Provide the [X, Y] coordinate of the cell's center where the given text is located.  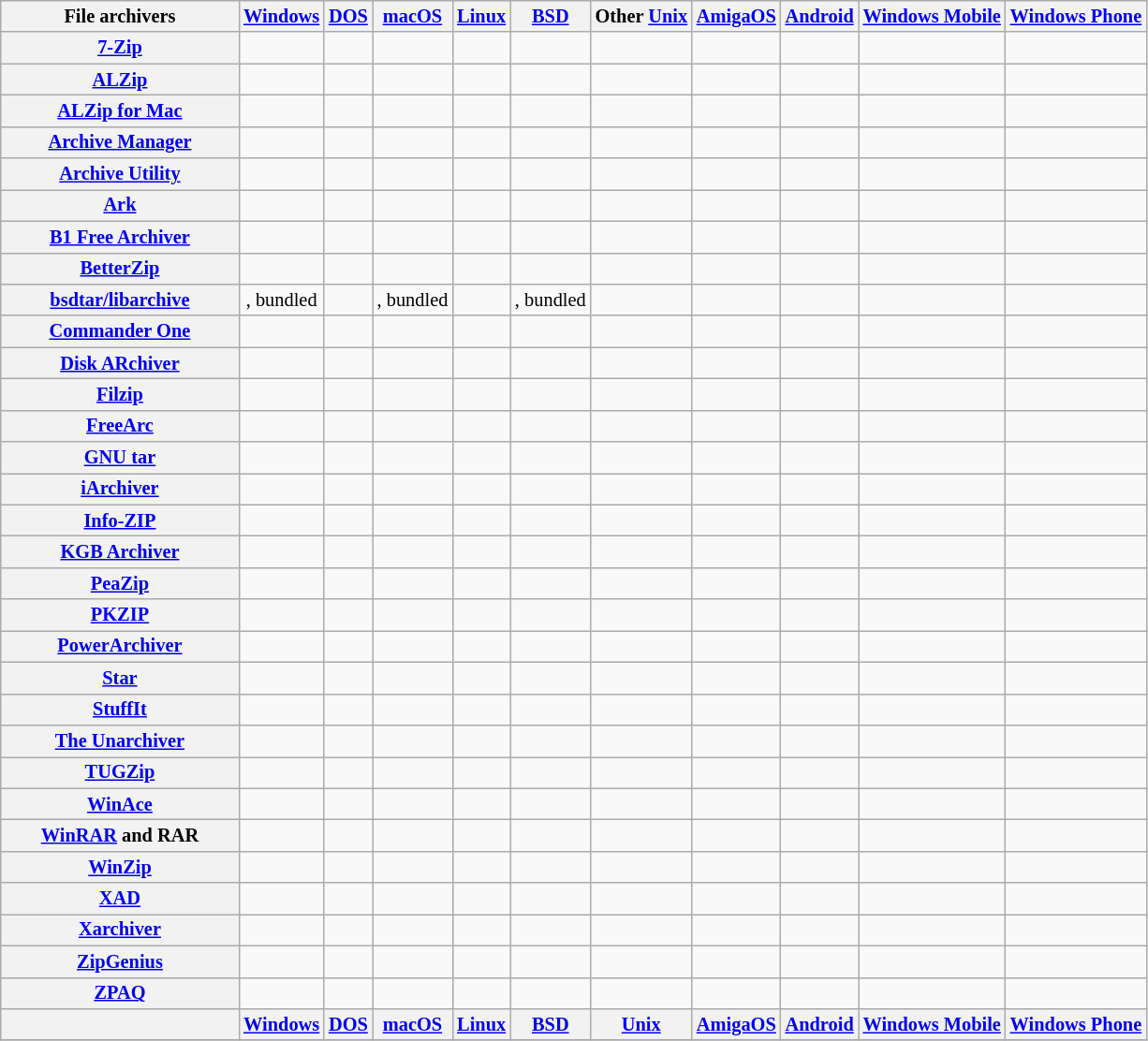
B1 Free Archiver [120, 237]
PeaZip [120, 583]
XAD [120, 899]
Archive Manager [120, 142]
Disk ARchiver [120, 363]
TUGZip [120, 772]
ALZip [120, 80]
ALZip for Mac [120, 110]
PowerArchiver [120, 646]
Unix [641, 1024]
bsdtar/libarchive [120, 300]
Archive Utility [120, 174]
StuffIt [120, 710]
GNU tar [120, 458]
iArchiver [120, 489]
KGB Archiver [120, 551]
BetterZip [120, 269]
PKZIP [120, 615]
The Unarchiver [120, 740]
WinAce [120, 804]
Filzip [120, 394]
ZPAQ [120, 993]
Xarchiver [120, 930]
Info-ZIP [120, 520]
Other Unix [641, 16]
Ark [120, 205]
File archivers [120, 16]
Commander One [120, 331]
WinRAR and RAR [120, 835]
WinZip [120, 867]
7-Zip [120, 48]
ZipGenius [120, 961]
FreeArc [120, 426]
Star [120, 678]
